Return (X, Y) of the center of cell containing provided text 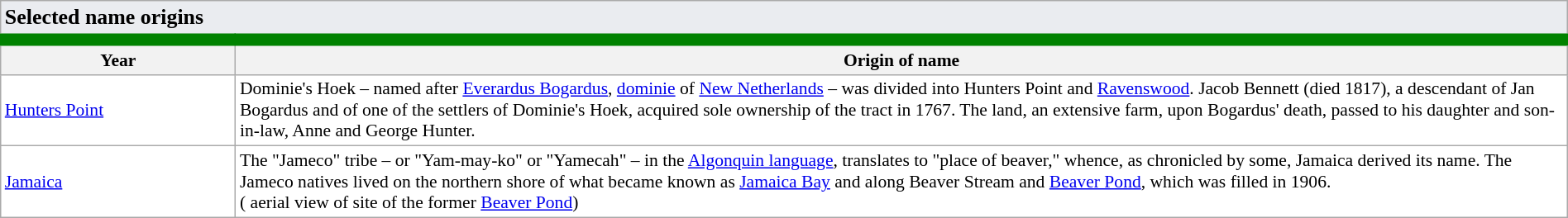
Jamaica (118, 182)
Selected name origins (784, 20)
Origin of name (901, 57)
Hunters Point (118, 111)
Year (118, 57)
